Return [X, Y] of the center of cell containing provided text 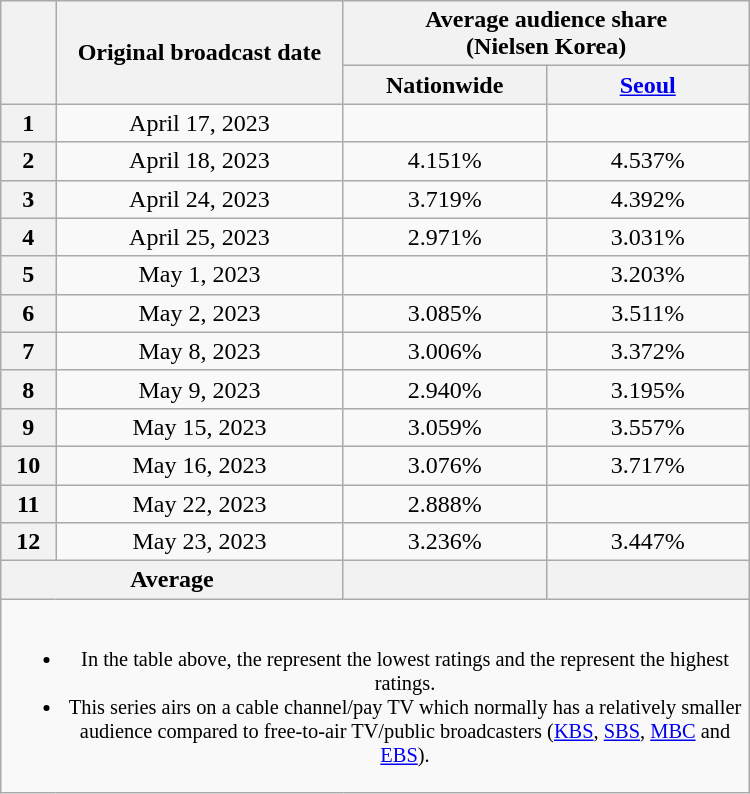
3.195% [648, 389]
1 [28, 123]
3.719% [444, 199]
2 [28, 161]
Average audience share(Nielsen Korea) [546, 34]
5 [28, 275]
3.085% [444, 313]
2.971% [444, 237]
April 18, 2023 [200, 161]
12 [28, 542]
11 [28, 503]
May 2, 2023 [200, 313]
4.537% [648, 161]
Seoul [648, 85]
3.236% [444, 542]
Average [172, 580]
3.031% [648, 237]
2.940% [444, 389]
3.717% [648, 465]
7 [28, 351]
April 24, 2023 [200, 199]
3.511% [648, 313]
3.006% [444, 351]
3.447% [648, 542]
April 17, 2023 [200, 123]
10 [28, 465]
May 23, 2023 [200, 542]
May 16, 2023 [200, 465]
May 15, 2023 [200, 427]
3.372% [648, 351]
May 8, 2023 [200, 351]
8 [28, 389]
2.888% [444, 503]
3.203% [648, 275]
3.076% [444, 465]
6 [28, 313]
May 1, 2023 [200, 275]
Original broadcast date [200, 52]
3.059% [444, 427]
April 25, 2023 [200, 237]
9 [28, 427]
3 [28, 199]
Nationwide [444, 85]
4 [28, 237]
May 9, 2023 [200, 389]
4.392% [648, 199]
May 22, 2023 [200, 503]
4.151% [444, 161]
3.557% [648, 427]
